Capture the cell that displays the provided text and extract its (x, y) central coordinate. 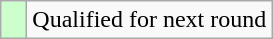
Qualified for next round (150, 20)
